From the cell containing the given text, extract its center point as [x, y] coordinate. 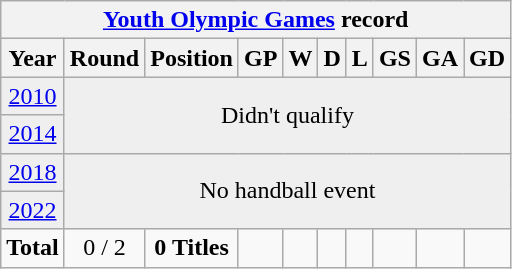
GP [260, 58]
Position [192, 58]
GS [394, 58]
L [360, 58]
W [300, 58]
Didn't qualify [287, 115]
0 / 2 [104, 248]
2010 [33, 96]
D [332, 58]
No handball event [287, 191]
Round [104, 58]
GD [488, 58]
2018 [33, 172]
Total [33, 248]
2014 [33, 134]
GA [440, 58]
2022 [33, 210]
Year [33, 58]
0 Titles [192, 248]
Youth Olympic Games record [256, 20]
